Extract the [X, Y] coordinate from the center of the cell holding the provided text.  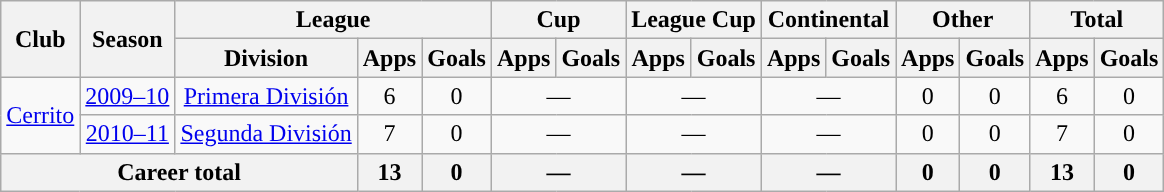
Continental [828, 20]
Club [40, 39]
Other [963, 20]
Division [266, 58]
Total [1097, 20]
League [334, 20]
Primera División [266, 96]
2009–10 [128, 96]
2010–11 [128, 134]
Career total [180, 172]
Season [128, 39]
Cerrito [40, 115]
Cup [558, 20]
League Cup [694, 20]
Segunda División [266, 134]
